Capture the cell that displays the provided text and extract its [x, y] central coordinate. 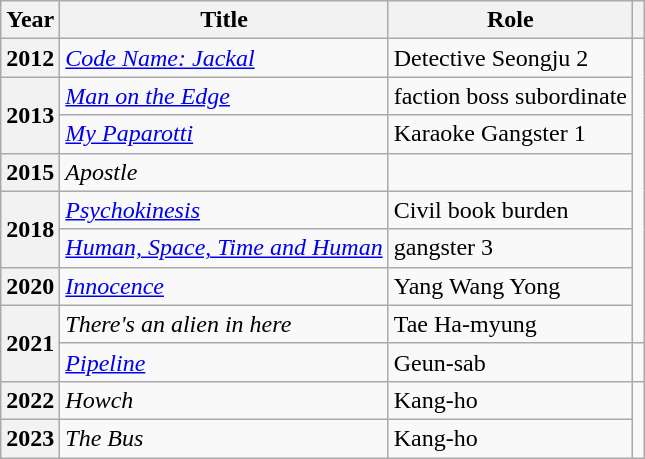
Human, Space, Time and Human [224, 248]
The Bus [224, 438]
Geun-sab [510, 362]
Yang Wang Yong [510, 286]
Code Name: Jackal [224, 58]
Role [510, 20]
Psychokinesis [224, 210]
2013 [30, 115]
Man on the Edge [224, 96]
Civil book burden [510, 210]
gangster 3 [510, 248]
2021 [30, 343]
2020 [30, 286]
2015 [30, 172]
Year [30, 20]
2018 [30, 229]
Title [224, 20]
Pipeline [224, 362]
Apostle [224, 172]
Karaoke Gangster 1 [510, 134]
Innocence [224, 286]
There's an alien in here [224, 324]
2023 [30, 438]
My Paparotti [224, 134]
2022 [30, 400]
Detective Seongju 2 [510, 58]
2012 [30, 58]
faction boss subordinate [510, 96]
Tae Ha-myung [510, 324]
Howch [224, 400]
